Find where the given text appears and provide that cell's center as [x, y] coordinate. 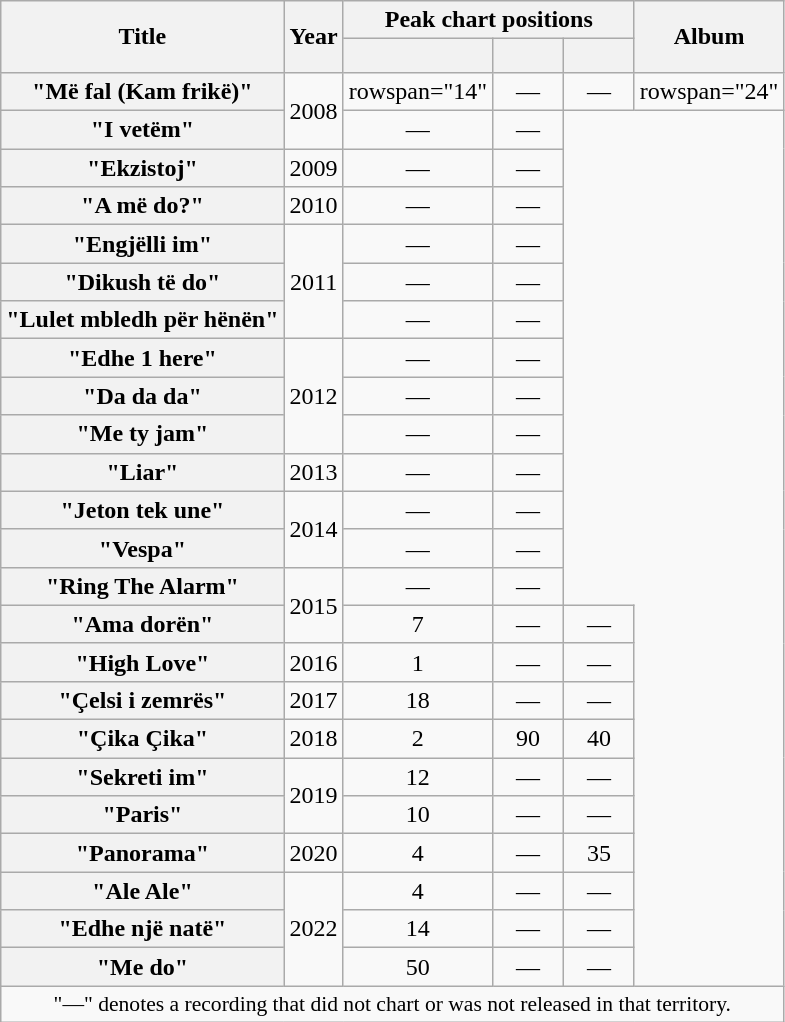
"Më fal (Kam frikë)" [142, 91]
2017 [314, 700]
2019 [314, 796]
rowspan="24" [709, 91]
"Edhe një natë" [142, 929]
10 [418, 815]
"Da da da" [142, 396]
"—" denotes a recording that did not chart or was not released in that territory. [392, 1004]
"Ekzistoj" [142, 168]
2008 [314, 110]
90 [528, 739]
2013 [314, 472]
2016 [314, 662]
Title [142, 37]
2012 [314, 396]
14 [418, 929]
7 [418, 624]
35 [598, 853]
"Ale Ale" [142, 891]
1 [418, 662]
2010 [314, 206]
"Ring The Alarm" [142, 586]
2018 [314, 739]
"Jeton tek une" [142, 510]
"Çika Çika" [142, 739]
"Me do" [142, 967]
50 [418, 967]
"Lulet mbledh për hënën" [142, 320]
"Engjëlli im" [142, 244]
2 [418, 739]
"Paris" [142, 815]
"Liar" [142, 472]
"I vetëm" [142, 130]
2022 [314, 929]
"Çelsi i zemrës" [142, 700]
Peak chart positions [488, 20]
2009 [314, 168]
2020 [314, 853]
12 [418, 777]
"Me ty jam" [142, 434]
"Dikush të do" [142, 282]
"Vespa" [142, 548]
"Edhe 1 here" [142, 358]
"High Love" [142, 662]
18 [418, 700]
Year [314, 37]
40 [598, 739]
2015 [314, 605]
"A më do?" [142, 206]
Album [709, 37]
"Panorama" [142, 853]
2011 [314, 282]
2014 [314, 529]
rowspan="14" [418, 91]
"Sekreti im" [142, 777]
"Ama dorën" [142, 624]
